From the cell containing the given text, extract its center point as [X, Y] coordinate. 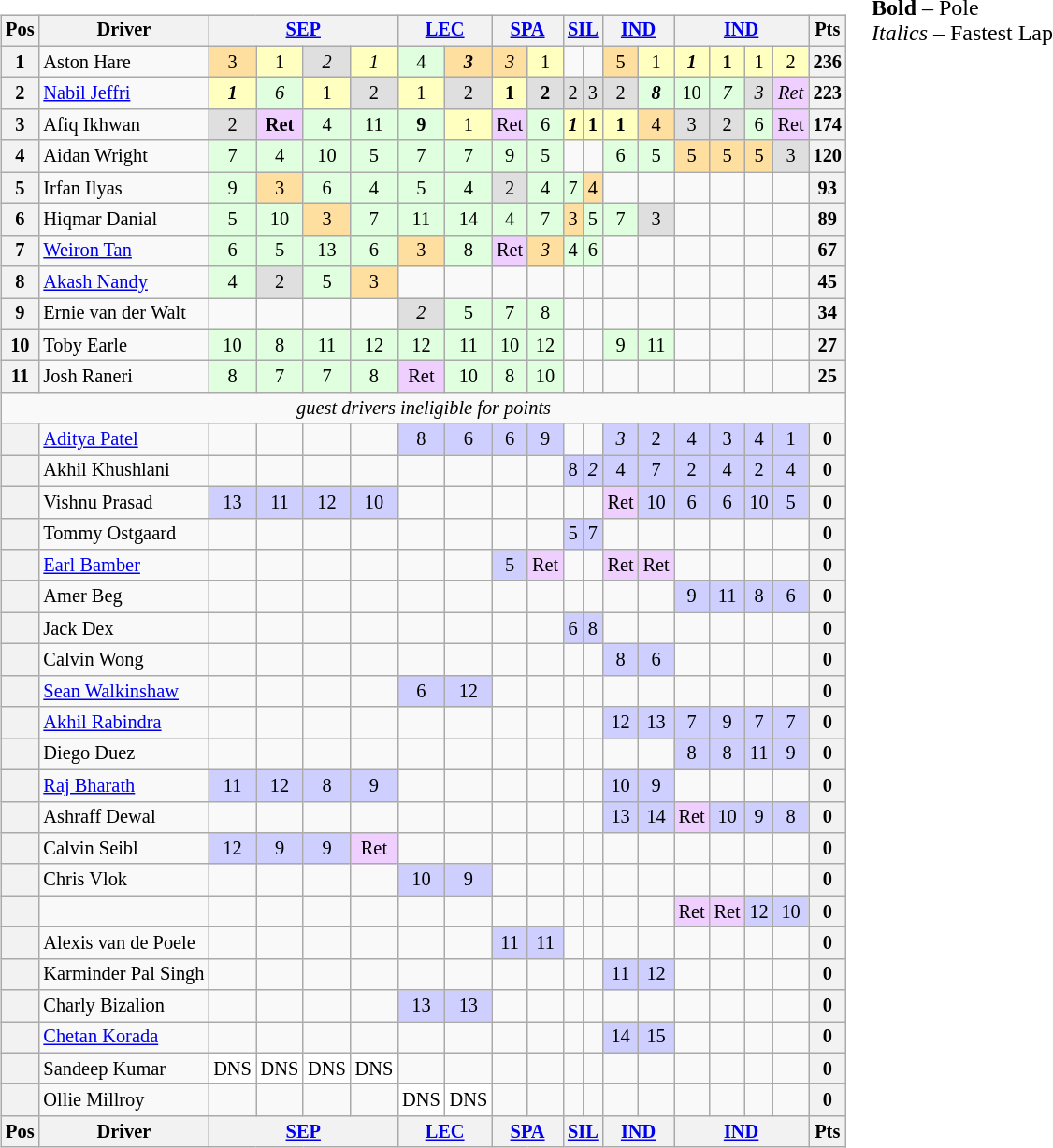
Earl Bamber [123, 566]
Hiqmar Danial [123, 220]
236 [828, 62]
Ollie Millroy [123, 1100]
Nabil Jeffri [123, 93]
Alexis van de Poele [123, 943]
Amer Beg [123, 596]
Sean Walkinshaw [123, 691]
120 [828, 156]
guest drivers ineligible for points [424, 409]
Ashraff Dewal [123, 817]
Weiron Tan [123, 251]
93 [828, 188]
Calvin Wong [123, 660]
Josh Raneri [123, 377]
89 [828, 220]
174 [828, 125]
Ernie van der Walt [123, 314]
25 [828, 377]
Diego Duez [123, 754]
34 [828, 314]
27 [828, 345]
Raj Bharath [123, 785]
Aidan Wright [123, 156]
Toby Earle [123, 345]
15 [656, 1038]
Calvin Seibl [123, 849]
Chris Vlok [123, 880]
Vishnu Prasad [123, 502]
Aston Hare [123, 62]
67 [828, 251]
Akash Nandy [123, 282]
Chetan Korada [123, 1038]
Jack Dex [123, 628]
Tommy Ostgaard [123, 534]
Sandeep Kumar [123, 1069]
45 [828, 282]
Irfan Ilyas [123, 188]
223 [828, 93]
Afiq Ikhwan [123, 125]
Akhil Khushlani [123, 471]
Charly Bizalion [123, 1006]
Akhil Rabindra [123, 723]
Aditya Patel [123, 439]
Karminder Pal Singh [123, 974]
